Locate the cell with the specified text and output its (x, y) center coordinate. 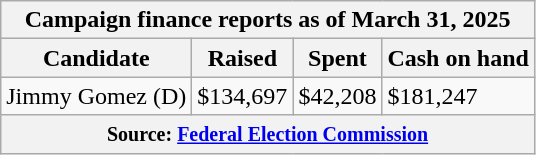
Cash on hand (458, 58)
$181,247 (458, 96)
Campaign finance reports as of March 31, 2025 (268, 20)
Jimmy Gomez (D) (96, 96)
$134,697 (242, 96)
$42,208 (338, 96)
Raised (242, 58)
Candidate (96, 58)
Source: Federal Election Commission (268, 134)
Spent (338, 58)
